Determine the (X, Y) coordinate at the center of the cell enclosing the given text.  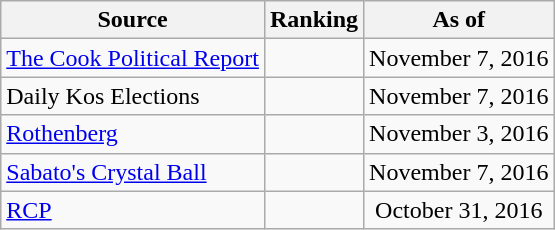
The Cook Political Report (133, 58)
Ranking (314, 20)
Daily Kos Elections (133, 96)
RCP (133, 210)
Source (133, 20)
November 3, 2016 (459, 134)
Rothenberg (133, 134)
Sabato's Crystal Ball (133, 172)
October 31, 2016 (459, 210)
As of (459, 20)
